Determine the [X, Y] coordinate at the center of the cell enclosing the given text.  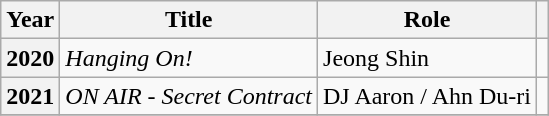
2020 [30, 58]
Title [189, 20]
Year [30, 20]
2021 [30, 96]
DJ Aaron / Ahn Du-ri [428, 96]
Hanging On! [189, 58]
Role [428, 20]
Jeong Shin [428, 58]
ON AIR - Secret Contract [189, 96]
